From the cell containing the given text, extract its center point as (X, Y) coordinate. 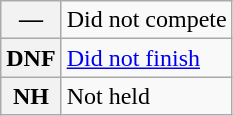
Not held (146, 96)
— (31, 20)
NH (31, 96)
Did not compete (146, 20)
DNF (31, 58)
Did not finish (146, 58)
